Locate the cell with the specified text and output its (X, Y) center coordinate. 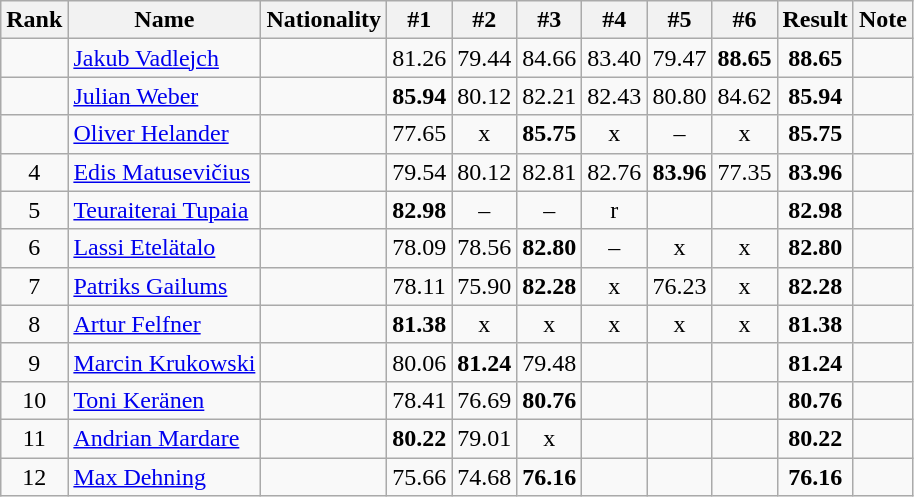
78.11 (420, 286)
Toni Keränen (164, 400)
Marcin Krukowski (164, 362)
Rank (34, 20)
Julian Weber (164, 96)
78.09 (420, 248)
75.90 (484, 286)
#3 (550, 20)
78.41 (420, 400)
80.06 (420, 362)
Jakub Vadlejch (164, 58)
75.66 (420, 477)
4 (34, 172)
77.65 (420, 134)
Teuraiterai Tupaia (164, 210)
#5 (680, 20)
79.48 (550, 362)
79.47 (680, 58)
80.80 (680, 96)
78.56 (484, 248)
Name (164, 20)
7 (34, 286)
r (614, 210)
79.54 (420, 172)
79.44 (484, 58)
79.01 (484, 438)
Nationality (324, 20)
#4 (614, 20)
Result (815, 20)
84.62 (744, 96)
Artur Felfner (164, 324)
76.23 (680, 286)
#2 (484, 20)
6 (34, 248)
Patriks Gailums (164, 286)
84.66 (550, 58)
74.68 (484, 477)
Oliver Helander (164, 134)
77.35 (744, 172)
Note (882, 20)
12 (34, 477)
83.40 (614, 58)
82.21 (550, 96)
5 (34, 210)
82.43 (614, 96)
#6 (744, 20)
10 (34, 400)
8 (34, 324)
Andrian Mardare (164, 438)
76.69 (484, 400)
82.76 (614, 172)
81.26 (420, 58)
11 (34, 438)
#1 (420, 20)
Edis Matusevičius (164, 172)
82.81 (550, 172)
Max Dehning (164, 477)
Lassi Etelätalo (164, 248)
9 (34, 362)
